Detect which cell encompasses the target text, then output its (x, y) center coordinate. 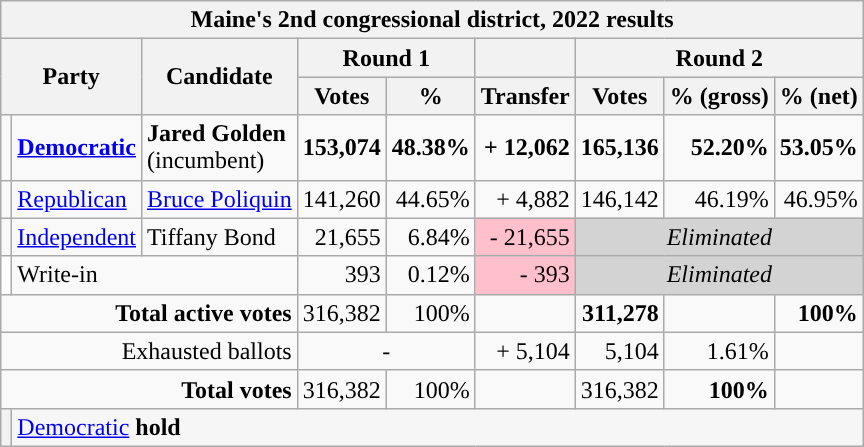
Democratic (77, 148)
44.65% (430, 199)
21,655 (342, 237)
Exhausted ballots (149, 351)
153,074 (342, 148)
Republican (77, 199)
Write-in (154, 275)
53.05% (818, 148)
46.19% (719, 199)
Bruce Poliquin (219, 199)
- 21,655 (525, 237)
1.61% (719, 351)
+ 12,062 (525, 148)
% (430, 96)
393 (342, 275)
311,278 (620, 313)
6.84% (430, 237)
0.12% (430, 275)
- (386, 351)
5,104 (620, 351)
Independent (77, 237)
- 393 (525, 275)
% (net) (818, 96)
Round 1 (386, 58)
Party (72, 77)
48.38% (430, 148)
Total active votes (149, 313)
165,136 (620, 148)
46.95% (818, 199)
Tiffany Bond (219, 237)
Jared Golden(incumbent) (219, 148)
141,260 (342, 199)
% (gross) (719, 96)
146,142 (620, 199)
Candidate (219, 77)
52.20% (719, 148)
Transfer (525, 96)
Round 2 (719, 58)
Total votes (149, 389)
Democratic hold (438, 427)
+ 5,104 (525, 351)
Maine's 2nd congressional district, 2022 results (432, 20)
+ 4,882 (525, 199)
